Extract the [X, Y] coordinate from the center of the cell holding the provided text.  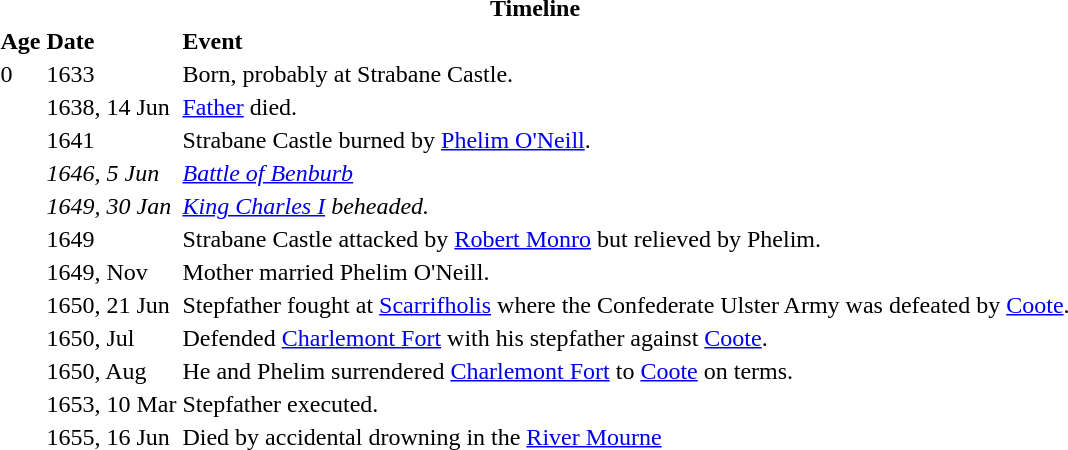
1653, 10 Mar [112, 404]
1650, 21 Jun [112, 305]
1638, 14 Jun [112, 107]
1646, 5 Jun [112, 173]
1650, Jul [112, 338]
Date [112, 41]
1641 [112, 140]
1649, Nov [112, 272]
1649, 30 Jan [112, 206]
1650, Aug [112, 371]
1649 [112, 239]
1633 [112, 74]
